Identify which cell holds the provided text, then report its (x, y) central coordinate. 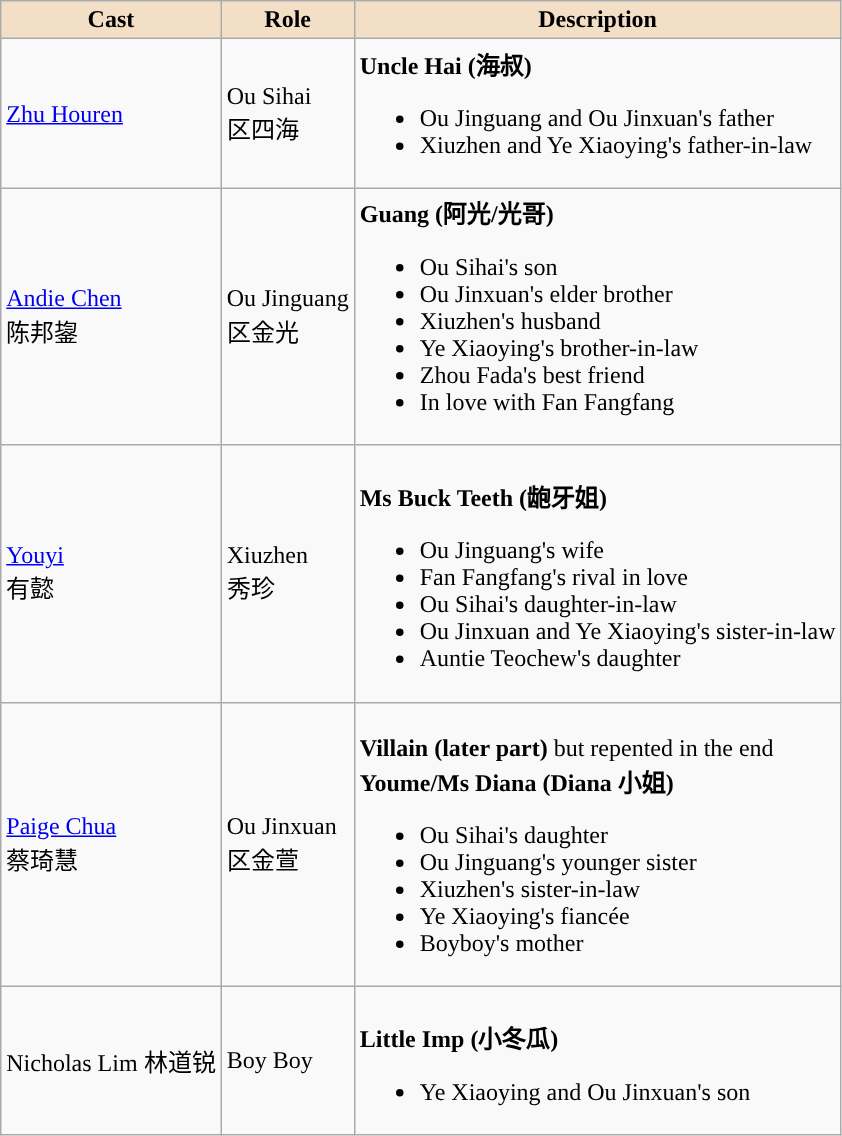
Role (288, 20)
Cast (111, 20)
Nicholas Lim 林道锐 (111, 1060)
Little Imp (小冬瓜)Ye Xiaoying and Ou Jinxuan's son (598, 1060)
Uncle Hai (海叔)Ou Jinguang and Ou Jinxuan's fatherXiuzhen and Ye Xiaoying's father-in-law (598, 114)
Description (598, 20)
Xiuzhen 秀珍 (288, 574)
Youyi 有懿 (111, 574)
Guang (阿光/光哥) Ou Sihai's sonOu Jinxuan's elder brotherXiuzhen's husbandYe Xiaoying's brother-in-lawZhou Fada's best friendIn love with Fan Fangfang (598, 316)
Paige Chua 蔡琦慧 (111, 844)
Ou Jinxuan 区金萱 (288, 844)
Zhu Houren (111, 114)
Boy Boy (288, 1060)
Ou Sihai 区四海 (288, 114)
Ou Jinguang 区金光 (288, 316)
Andie Chen 陈邦鋆 (111, 316)
